Locate the cell with the specified text and output its (x, y) center coordinate. 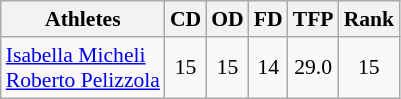
OD (228, 19)
Athletes (83, 19)
29.0 (314, 68)
Rank (370, 19)
Isabella MicheliRoberto Pelizzola (83, 68)
14 (268, 68)
CD (186, 19)
TFP (314, 19)
FD (268, 19)
